Search for the cell housing the specified text and yield its (X, Y) center coordinate. 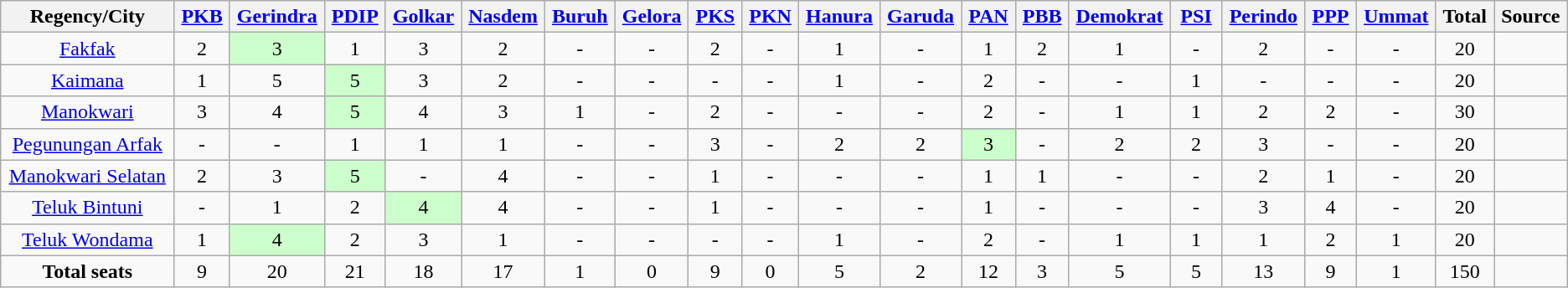
30 (1465, 112)
PBB (1042, 17)
18 (423, 271)
Total seats (87, 271)
PAN (988, 17)
Teluk Wondama (87, 239)
Total (1465, 17)
Nasdem (503, 17)
PKS (715, 17)
Manokwari (87, 112)
Ummat (1396, 17)
Kaimana (87, 80)
Perindo (1263, 17)
PPP (1330, 17)
Fakfak (87, 49)
Garuda (921, 17)
150 (1465, 271)
PSI (1196, 17)
PKB (202, 17)
Hanura (839, 17)
Manokwari Selatan (87, 176)
Gelora (652, 17)
17 (503, 271)
Teluk Bintuni (87, 208)
13 (1263, 271)
Golkar (423, 17)
Demokrat (1119, 17)
12 (988, 271)
PDIP (355, 17)
Source (1531, 17)
Pegunungan Arfak (87, 144)
Regency/City (87, 17)
PKN (771, 17)
21 (355, 271)
Gerindra (276, 17)
Buruh (580, 17)
